Find where the given text appears and provide that cell's center as [x, y] coordinate. 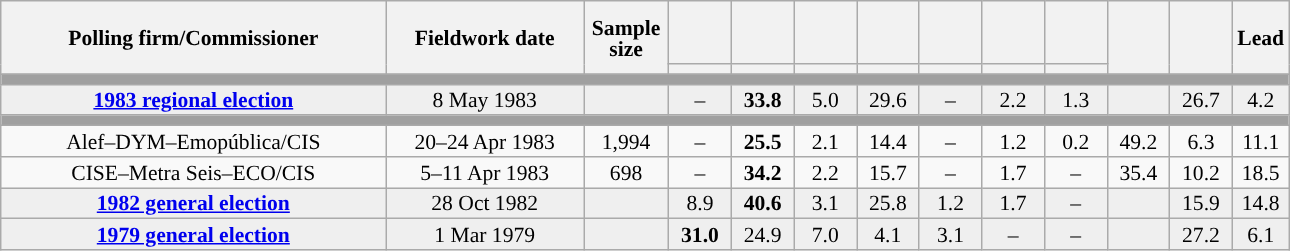
8 May 1983 [485, 100]
20–24 Apr 1983 [485, 142]
1 Mar 1979 [485, 234]
5.0 [826, 100]
11.1 [1260, 142]
5–11 Apr 1983 [485, 172]
698 [626, 172]
49.2 [1138, 142]
1,994 [626, 142]
4.1 [888, 234]
Sample size [626, 38]
10.2 [1202, 172]
4.2 [1260, 100]
1982 general election [194, 204]
2.1 [826, 142]
CISE–Metra Seis–ECO/CIS [194, 172]
31.0 [700, 234]
28 Oct 1982 [485, 204]
6.1 [1260, 234]
7.0 [826, 234]
1.3 [1076, 100]
Fieldwork date [485, 38]
1983 regional election [194, 100]
25.5 [762, 142]
34.2 [762, 172]
35.4 [1138, 172]
14.8 [1260, 204]
0.2 [1076, 142]
Polling firm/Commissioner [194, 38]
25.8 [888, 204]
15.7 [888, 172]
26.7 [1202, 100]
1979 general election [194, 234]
18.5 [1260, 172]
40.6 [762, 204]
24.9 [762, 234]
33.8 [762, 100]
Lead [1260, 38]
27.2 [1202, 234]
15.9 [1202, 204]
6.3 [1202, 142]
29.6 [888, 100]
8.9 [700, 204]
Alef–DYM–Emopública/CIS [194, 142]
14.4 [888, 142]
